Provide the [x, y] coordinate of the cell's center where the given text is located.  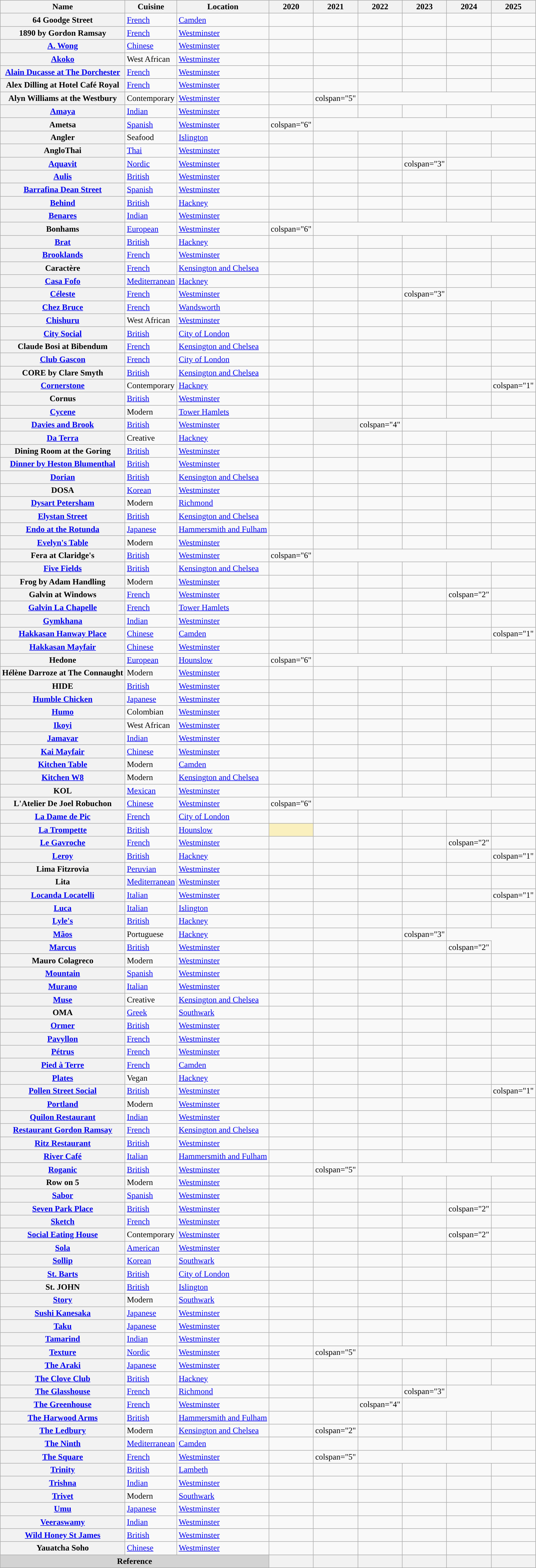
1890 by Gordon Ramsay [62, 33]
Wild Honey St James [62, 1535]
St. JOHN [62, 1287]
Bonhams [62, 229]
Sabor [62, 1195]
The Araki [62, 1365]
AngloThai [62, 150]
Claude Bosi at Bibendum [62, 346]
Chishuru [62, 320]
Texture [62, 1352]
Cuisine [151, 7]
Dorian [62, 477]
Name [62, 7]
Ritz Restaurant [62, 1143]
Muse [62, 1000]
Frog by Adam Handling [62, 582]
2020 [291, 7]
Club Gascon [62, 359]
Céleste [62, 294]
Lambeth [223, 1470]
Pavyllon [62, 1039]
Da Terra [62, 438]
Trivet [62, 1496]
Alain Ducasse at The Dorchester [62, 72]
Location [223, 7]
Lima Fitzrovia [62, 869]
River Café [62, 1156]
Sola [62, 1248]
Dining Room at the Goring [62, 451]
Yauatcha Soho [62, 1548]
2025 [513, 7]
Row on 5 [62, 1182]
Pollen Street Social [62, 1091]
Mãos [62, 934]
Behind [62, 203]
Mauro Colagreco [62, 960]
Peruvian [151, 869]
Davies and Brook [62, 425]
Greek [151, 1013]
Barrafina Dean Street [62, 190]
Umu [62, 1509]
The Ledbury [62, 1431]
Dysart Petersham [62, 503]
Social Eating House [62, 1235]
Seven Park Place [62, 1208]
Ormer [62, 1026]
Story [62, 1300]
Galvin at Windows [62, 595]
Brat [62, 242]
Seafood [151, 137]
Quilon Restaurant [62, 1117]
L'Atelier De Joel Robuchon [62, 804]
Amaya [62, 111]
Alyn Williams at the Westbury [62, 98]
Five Fields [62, 568]
The Clove Club [62, 1378]
Cycene [62, 412]
Cornerstone [62, 386]
Aulis [62, 177]
Kai Mayfair [62, 751]
The Greenhouse [62, 1404]
Trinity [62, 1470]
64 Goodge Street [62, 20]
Chez Bruce [62, 307]
Portland [62, 1104]
Jamavar [62, 738]
The Ninth [62, 1444]
Sollip [62, 1261]
Tamarind [62, 1339]
Restaurant Gordon Ramsay [62, 1130]
Alex Dilling at Hotel Café Royal [62, 85]
Caractère [62, 268]
Veeraswamy [62, 1522]
2024 [469, 7]
Portuguese [151, 934]
Roganic [62, 1169]
Pied à Terre [62, 1065]
Angler [62, 137]
Pétrus [62, 1052]
DOSA [62, 490]
Mexican [151, 790]
The Harwood Arms [62, 1418]
CORE by Clare Smyth [62, 372]
Wandsworth [223, 307]
The Square [62, 1457]
2021 [336, 7]
Reference [135, 1561]
Taku [62, 1326]
St. Barts [62, 1274]
Leroy [62, 856]
Thai [151, 150]
Sketch [62, 1222]
Akoko [62, 59]
Lita [62, 882]
Locanda Locatelli [62, 895]
Endo at the Rotunda [62, 529]
Hakkasan Hanway Place [62, 634]
Vegan [151, 1078]
Plates [62, 1078]
Hélène Darroze at The Connaught [62, 673]
2023 [424, 7]
Trishna [62, 1483]
Hedone [62, 660]
Ikoyi [62, 725]
OMA [62, 1013]
Colombian [151, 712]
Mountain [62, 973]
Casa Fofo [62, 281]
Dinner by Heston Blumenthal [62, 464]
Kitchen W8 [62, 777]
Le Gavroche [62, 843]
La Trompette [62, 830]
Luca [62, 908]
A. Wong [62, 46]
La Dame de Pic [62, 817]
Fera at Claridge's [62, 555]
Cornus [62, 399]
Brooklands [62, 255]
American [151, 1248]
Murano [62, 986]
Gymkhana [62, 621]
City Social [62, 333]
Elystan Street [62, 516]
Sushi Kanesaka [62, 1313]
Hakkasan Mayfair [62, 647]
Ametsa [62, 124]
Marcus [62, 947]
Humble Chicken [62, 699]
Galvin La Chapelle [62, 608]
Aquavit [62, 164]
Evelyn's Table [62, 542]
HIDE [62, 686]
Kitchen Table [62, 764]
Lyle's [62, 921]
KOL [62, 790]
Benares [62, 216]
2022 [380, 7]
Humo [62, 712]
The Glasshouse [62, 1391]
